From the cell containing the given text, extract its center point as [x, y] coordinate. 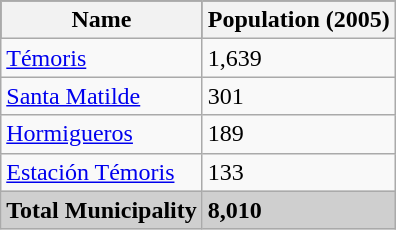
Témoris [102, 58]
Estación Témoris [102, 172]
189 [298, 134]
8,010 [298, 210]
Santa Matilde [102, 96]
Name [102, 20]
1,639 [298, 58]
133 [298, 172]
Total Municipality [102, 210]
Population (2005) [298, 20]
301 [298, 96]
Hormigueros [102, 134]
